For the text-containing cell, return its midpoint in (X, Y) coordinate format. 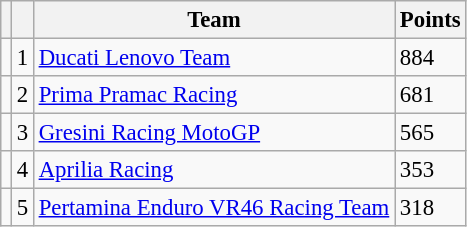
Aprilia Racing (214, 170)
Prima Pramac Racing (214, 95)
353 (430, 170)
681 (430, 95)
3 (22, 133)
565 (430, 133)
Points (430, 20)
884 (430, 58)
2 (22, 95)
1 (22, 58)
Team (214, 20)
4 (22, 170)
Gresini Racing MotoGP (214, 133)
Pertamina Enduro VR46 Racing Team (214, 208)
Ducati Lenovo Team (214, 58)
318 (430, 208)
5 (22, 208)
